Return (x, y) of the center of cell containing provided text 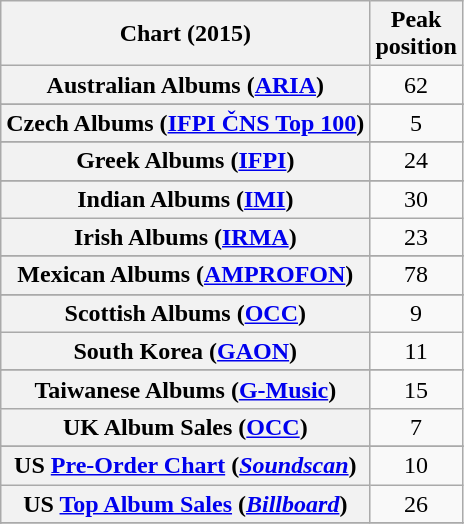
9 (416, 313)
Chart (2015) (186, 34)
South Korea (GAON) (186, 351)
Scottish Albums (OCC) (186, 313)
24 (416, 161)
11 (416, 351)
US Pre-Order Chart (Soundscan) (186, 465)
78 (416, 275)
5 (416, 123)
Mexican Albums (AMPROFON) (186, 275)
Australian Albums (ARIA) (186, 85)
15 (416, 389)
Indian Albums (IMI) (186, 199)
Irish Albums (IRMA) (186, 237)
10 (416, 465)
30 (416, 199)
Greek Albums (IFPI) (186, 161)
23 (416, 237)
26 (416, 503)
Peakposition (416, 34)
Czech Albums (IFPI ČNS Top 100) (186, 123)
Taiwanese Albums (G-Music) (186, 389)
7 (416, 427)
UK Album Sales (OCC) (186, 427)
62 (416, 85)
US Top Album Sales (Billboard) (186, 503)
